Extract the (X, Y) coordinate from the center of the cell holding the provided text.  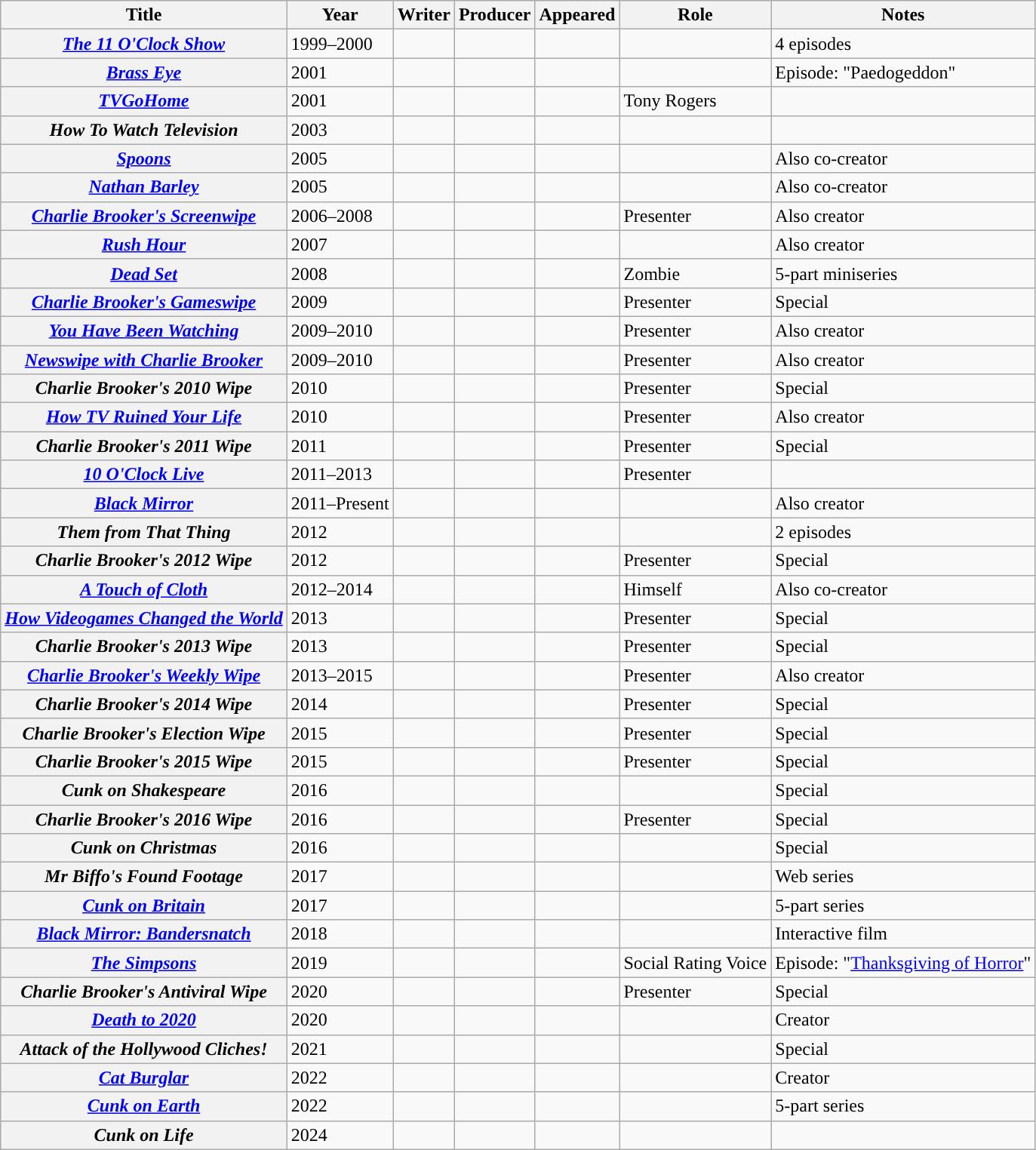
2018 (340, 934)
Dead Set (144, 273)
Social Rating Voice (696, 963)
Cunk on Earth (144, 1106)
Charlie Brooker's 2013 Wipe (144, 647)
Charlie Brooker's Election Wipe (144, 733)
2014 (340, 704)
Notes (903, 15)
2 episodes (903, 532)
2011–Present (340, 503)
2011–2013 (340, 475)
The Simpsons (144, 963)
Role (696, 15)
Producer (495, 15)
You Have Been Watching (144, 331)
How TV Ruined Your Life (144, 417)
2007 (340, 244)
Cunk on Christmas (144, 848)
2024 (340, 1135)
Spoons (144, 158)
Charlie Brooker's 2010 Wipe (144, 389)
Rush Hour (144, 244)
Appeared (577, 15)
2012–2014 (340, 589)
Black Mirror (144, 503)
Charlie Brooker's Antiviral Wipe (144, 992)
1999–2000 (340, 44)
4 episodes (903, 44)
Episode: "Paedogeddon" (903, 72)
Nathan Barley (144, 187)
Cunk on Life (144, 1135)
5-part miniseries (903, 273)
Charlie Brooker's Gameswipe (144, 302)
2008 (340, 273)
Brass Eye (144, 72)
Himself (696, 589)
Death to 2020 (144, 1020)
Web series (903, 877)
Tony Rogers (696, 101)
Newswipe with Charlie Brooker (144, 360)
10 O'Clock Live (144, 475)
Title (144, 15)
2019 (340, 963)
Cunk on Britain (144, 906)
2006–2008 (340, 216)
Charlie Brooker's 2014 Wipe (144, 704)
Them from That Thing (144, 532)
2003 (340, 130)
Charlie Brooker's Weekly Wipe (144, 675)
Charlie Brooker's 2015 Wipe (144, 761)
Cat Burglar (144, 1078)
TVGoHome (144, 101)
Charlie Brooker's 2011 Wipe (144, 446)
Episode: "Thanksgiving of Horror" (903, 963)
How Videogames Changed the World (144, 618)
Writer (424, 15)
Zombie (696, 273)
Interactive film (903, 934)
2021 (340, 1049)
2009 (340, 302)
Charlie Brooker's 2012 Wipe (144, 561)
Charlie Brooker's 2016 Wipe (144, 819)
Cunk on Shakespeare (144, 790)
Mr Biffo's Found Footage (144, 877)
2013–2015 (340, 675)
A Touch of Cloth (144, 589)
Charlie Brooker's Screenwipe (144, 216)
Black Mirror: Bandersnatch (144, 934)
Attack of the Hollywood Cliches! (144, 1049)
How To Watch Television (144, 130)
The 11 O'Clock Show (144, 44)
2011 (340, 446)
Year (340, 15)
